Extract the [x, y] coordinate from the center of the cell holding the provided text.  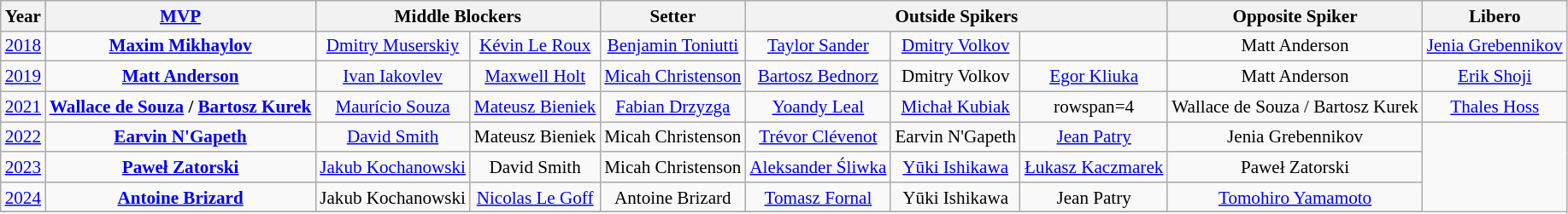
Benjamin Toniutti [672, 46]
Taylor Sander [818, 46]
Tomohiro Yamamoto [1295, 196]
Bartosz Bednorz [818, 77]
Dmitry Muserskiy [393, 46]
Maurício Souza [393, 106]
Ivan Iakovlev [393, 77]
Trévor Clévenot [818, 136]
Erik Shoji [1495, 77]
2024 [23, 196]
Opposite Spiker [1295, 15]
Libero [1495, 15]
2019 [23, 77]
Middle Blockers [458, 15]
2018 [23, 46]
Kévin Le Roux [535, 46]
2022 [23, 136]
Nicolas Le Goff [535, 196]
Thales Hoss [1495, 106]
Maxwell Holt [535, 77]
Łukasz Kaczmarek [1094, 167]
rowspan=4 [1094, 106]
Michał Kubiak [955, 106]
Setter [672, 15]
Aleksander Śliwka [818, 167]
2021 [23, 106]
Outside Spikers [956, 15]
Yoandy Leal [818, 106]
Fabian Drzyzga [672, 106]
2023 [23, 167]
Tomasz Fornal [818, 196]
MVP [180, 15]
Maxim Mikhaylov [180, 46]
Year [23, 15]
Egor Kliuka [1094, 77]
